Capture the cell that displays the provided text and extract its (x, y) central coordinate. 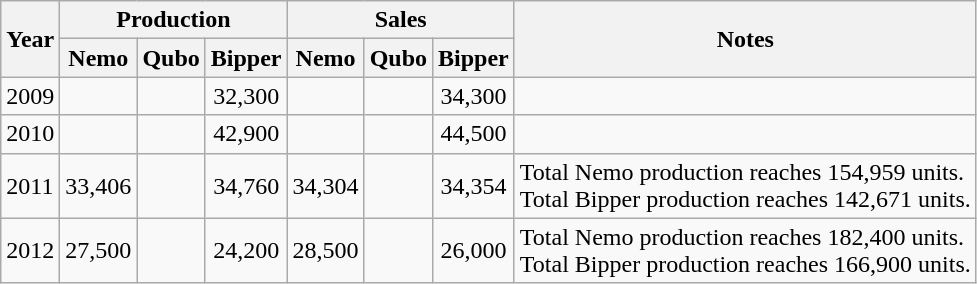
Production (174, 20)
26,000 (474, 250)
44,500 (474, 134)
Notes (745, 39)
27,500 (98, 250)
2010 (30, 134)
34,760 (246, 186)
32,300 (246, 96)
2011 (30, 186)
2012 (30, 250)
28,500 (326, 250)
Year (30, 39)
34,354 (474, 186)
34,304 (326, 186)
2009 (30, 96)
Total Nemo production reaches 182,400 units.Total Bipper production reaches 166,900 units. (745, 250)
Sales (400, 20)
34,300 (474, 96)
24,200 (246, 250)
42,900 (246, 134)
33,406 (98, 186)
Total Nemo production reaches 154,959 units.Total Bipper production reaches 142,671 units. (745, 186)
